Search for the cell housing the specified text and yield its [X, Y] center coordinate. 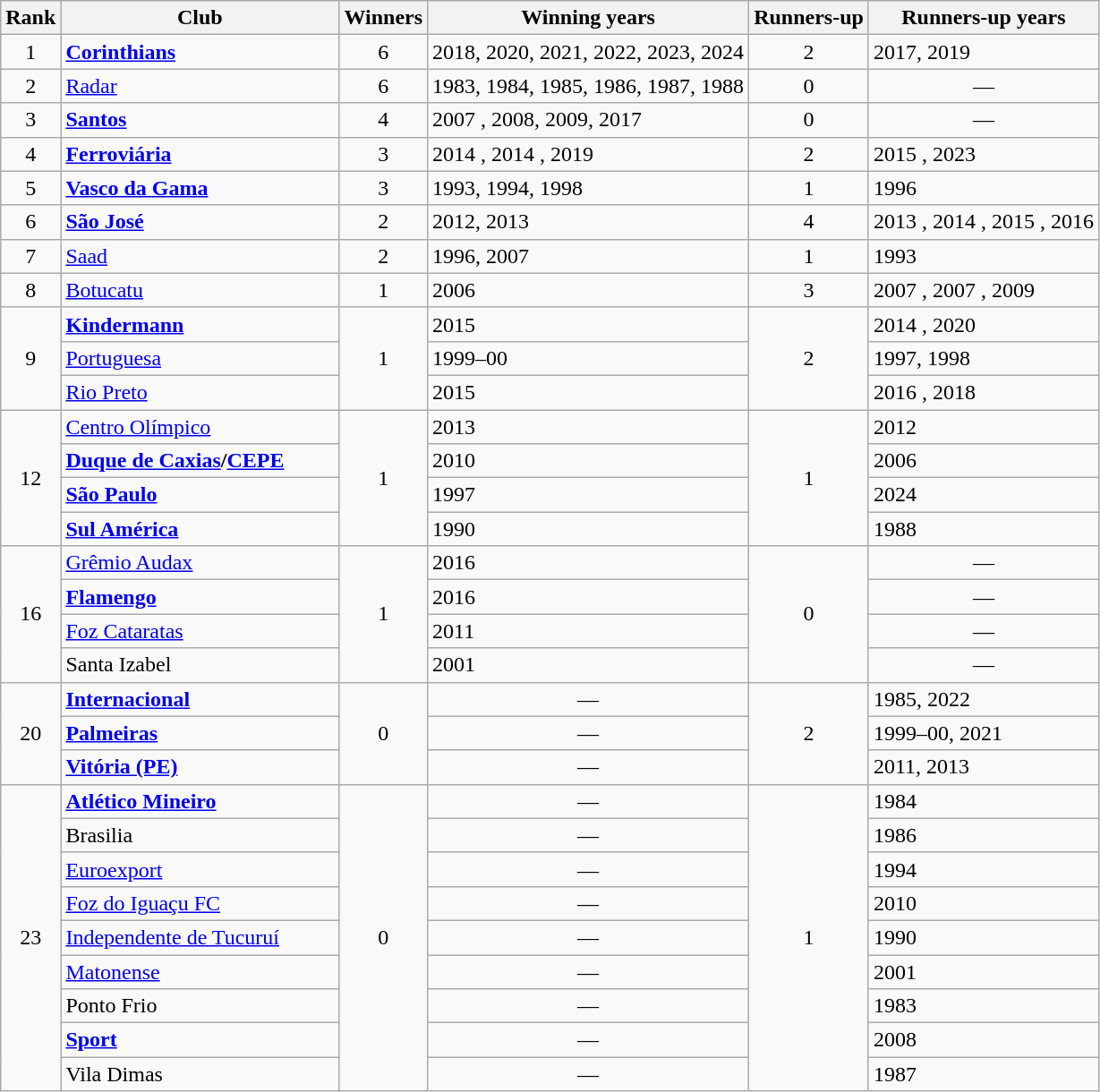
São José [200, 222]
2024 [983, 495]
1993, 1994, 1998 [589, 188]
1987 [983, 1074]
2014 , 2014 , 2019 [589, 154]
2015 , 2023 [983, 154]
Saad [200, 256]
Centro Olímpico [200, 427]
Vasco da Gama [200, 188]
Duque de Caxias/CEPE [200, 461]
Rank [30, 18]
2013 [589, 427]
2014 , 2020 [983, 324]
Sul América [200, 529]
1997, 1998 [983, 358]
Foz do Iguaçu FC [200, 903]
2007 , 2007 , 2009 [983, 290]
Vitória (PE) [200, 767]
Rio Preto [200, 392]
1999–00, 2021 [983, 733]
Winning years [589, 18]
2017, 2019 [983, 52]
Ferroviária [200, 154]
1984 [983, 801]
Vila Dimas [200, 1074]
1994 [983, 869]
5 [30, 188]
2012, 2013 [589, 222]
2011, 2013 [983, 767]
Santa Izabel [200, 665]
Runners-up years [983, 18]
Palmeiras [200, 733]
Botucatu [200, 290]
Winners [383, 18]
Radar [200, 86]
1993 [983, 256]
20 [30, 733]
23 [30, 938]
Ponto Frio [200, 1006]
8 [30, 290]
2013 , 2014 , 2015 , 2016 [983, 222]
1996 [983, 188]
1986 [983, 835]
2018, 2020, 2021, 2022, 2023, 2024 [589, 52]
São Paulo [200, 495]
Independente de Tucuruí [200, 937]
Matonense [200, 971]
Santos [200, 120]
Sport [200, 1040]
Atlético Mineiro [200, 801]
Flamengo [200, 597]
1983 [983, 1006]
Foz Cataratas [200, 631]
12 [30, 478]
Kindermann [200, 324]
1996, 2007 [589, 256]
2016 , 2018 [983, 392]
2008 [983, 1040]
Brasilia [200, 835]
1983, 1984, 1985, 1986, 1987, 1988 [589, 86]
1988 [983, 529]
2011 [589, 631]
Runners-up [809, 18]
Grêmio Audax [200, 563]
2012 [983, 427]
1985, 2022 [983, 699]
Corinthians [200, 52]
7 [30, 256]
1997 [589, 495]
9 [30, 358]
2007 , 2008, 2009, 2017 [589, 120]
Internacional [200, 699]
16 [30, 614]
Euroexport [200, 869]
Club [200, 18]
Portuguesa [200, 358]
1999–00 [589, 358]
